From the cell containing the given text, extract its center point as (X, Y) coordinate. 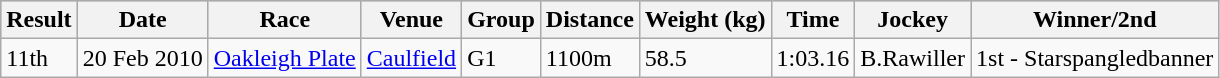
Time (813, 20)
Distance (590, 20)
1100m (590, 58)
11th (39, 58)
Oakleigh Plate (284, 58)
58.5 (705, 58)
Group (502, 20)
1:03.16 (813, 58)
Venue (411, 20)
Weight (kg) (705, 20)
B.Rawiller (913, 58)
Jockey (913, 20)
G1 (502, 58)
Race (284, 20)
20 Feb 2010 (142, 58)
Winner/2nd (1095, 20)
Date (142, 20)
Caulfield (411, 58)
1st - Starspangledbanner (1095, 58)
Result (39, 20)
